Search for the cell housing the specified text and yield its (x, y) center coordinate. 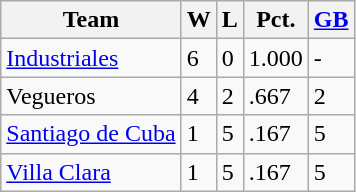
Santiago de Cuba (91, 134)
Team (91, 20)
4 (198, 96)
0 (230, 58)
Villa Clara (91, 172)
GB (331, 20)
Industriales (91, 58)
1.000 (276, 58)
- (331, 58)
Vegueros (91, 96)
Pct. (276, 20)
6 (198, 58)
L (230, 20)
W (198, 20)
.667 (276, 96)
